Determine the (X, Y) coordinate at the center of the cell enclosing the given text.  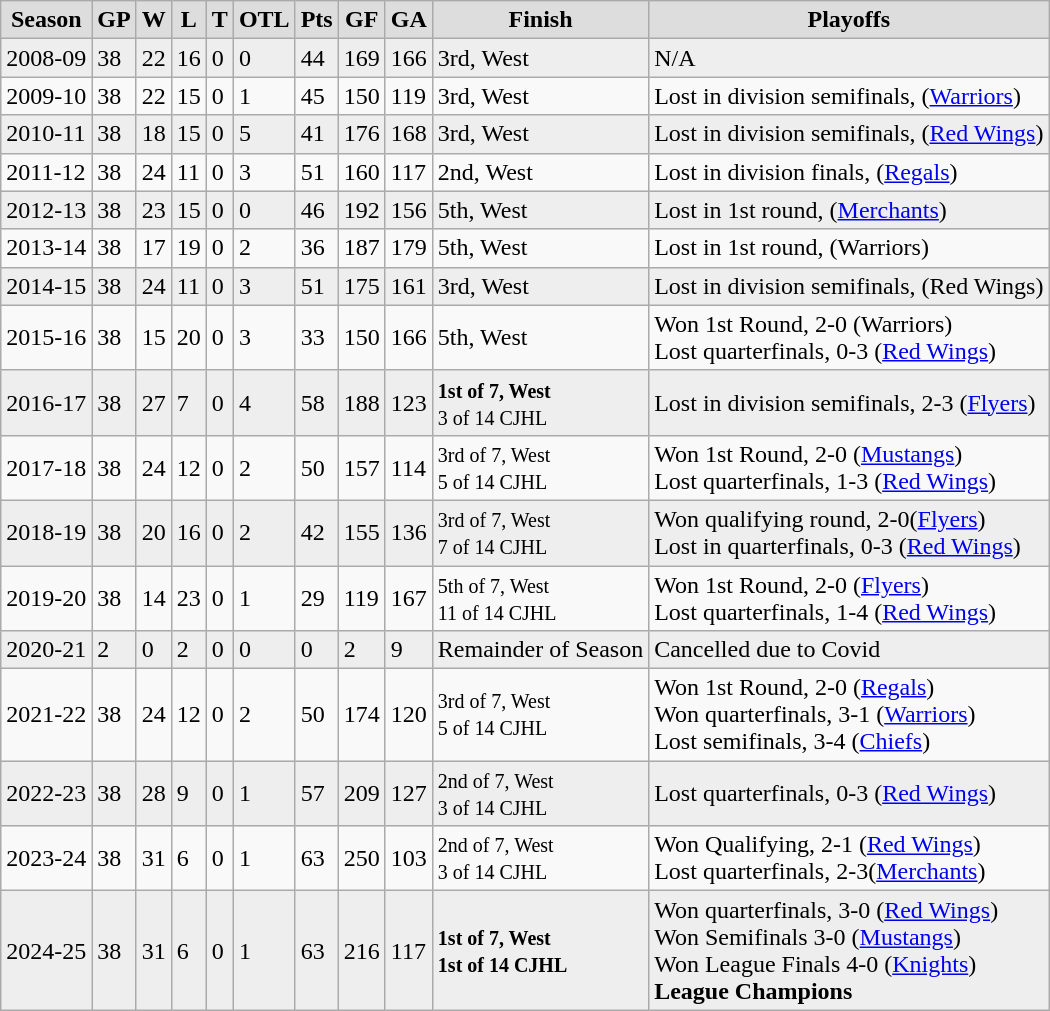
176 (362, 134)
2010-11 (46, 134)
2020-21 (46, 650)
1st of 7, West1st of 14 CJHL (540, 950)
17 (154, 248)
Playoffs (849, 20)
41 (316, 134)
Lost in division finals, (Regals) (849, 172)
216 (362, 950)
161 (408, 286)
Cancelled due to Covid (849, 650)
2018-19 (46, 532)
155 (362, 532)
136 (408, 532)
160 (362, 172)
2nd, West (540, 172)
2021-22 (46, 715)
1st of 7, West3 of 14 CJHL (540, 402)
58 (316, 402)
123 (408, 402)
Pts (316, 20)
7 (188, 402)
Lost quarterfinals, 0-3 (Red Wings) (849, 794)
2014-15 (46, 286)
156 (408, 210)
GF (362, 20)
14 (154, 598)
188 (362, 402)
L (188, 20)
250 (362, 858)
27 (154, 402)
167 (408, 598)
2015-16 (46, 338)
192 (362, 210)
N/A (849, 58)
2024-25 (46, 950)
T (220, 20)
Lost in 1st round, (Warriors) (849, 248)
Lost in division semifinals, 2-3 (Flyers) (849, 402)
Won 1st Round, 2-0 (Mustangs)Lost quarterfinals, 1-3 (Red Wings) (849, 468)
GP (114, 20)
2012-13 (46, 210)
2008-09 (46, 58)
W (154, 20)
18 (154, 134)
Won 1st Round, 2-0 (Regals)Won quarterfinals, 3-1 (Warriors)Lost semifinals, 3-4 (Chiefs) (849, 715)
45 (316, 96)
179 (408, 248)
127 (408, 794)
114 (408, 468)
Finish (540, 20)
42 (316, 532)
2013-14 (46, 248)
46 (316, 210)
4 (264, 402)
2017-18 (46, 468)
36 (316, 248)
103 (408, 858)
174 (362, 715)
Won qualifying round, 2-0(Flyers) Lost in quarterfinals, 0-3 (Red Wings) (849, 532)
169 (362, 58)
168 (408, 134)
2011-12 (46, 172)
OTL (264, 20)
2023-24 (46, 858)
GA (408, 20)
2022-23 (46, 794)
157 (362, 468)
19 (188, 248)
44 (316, 58)
Season (46, 20)
Remainder of Season (540, 650)
175 (362, 286)
2009-10 (46, 96)
120 (408, 715)
Lost in division semifinals, (Warriors) (849, 96)
187 (362, 248)
29 (316, 598)
Won Qualifying, 2-1 (Red Wings)Lost quarterfinals, 2-3(Merchants) (849, 858)
3rd of 7, West7 of 14 CJHL (540, 532)
2019-20 (46, 598)
2016-17 (46, 402)
28 (154, 794)
Lost in 1st round, (Merchants) (849, 210)
33 (316, 338)
Won quarterfinals, 3-0 (Red Wings)Won Semifinals 3-0 (Mustangs)Won League Finals 4-0 (Knights)League Champions (849, 950)
57 (316, 794)
5th of 7, West11 of 14 CJHL (540, 598)
5 (264, 134)
209 (362, 794)
Won 1st Round, 2-0 (Warriors)Lost quarterfinals, 0-3 (Red Wings) (849, 338)
Won 1st Round, 2-0 (Flyers)Lost quarterfinals, 1-4 (Red Wings) (849, 598)
